Find where the given text appears and provide that cell's center as (X, Y) coordinate. 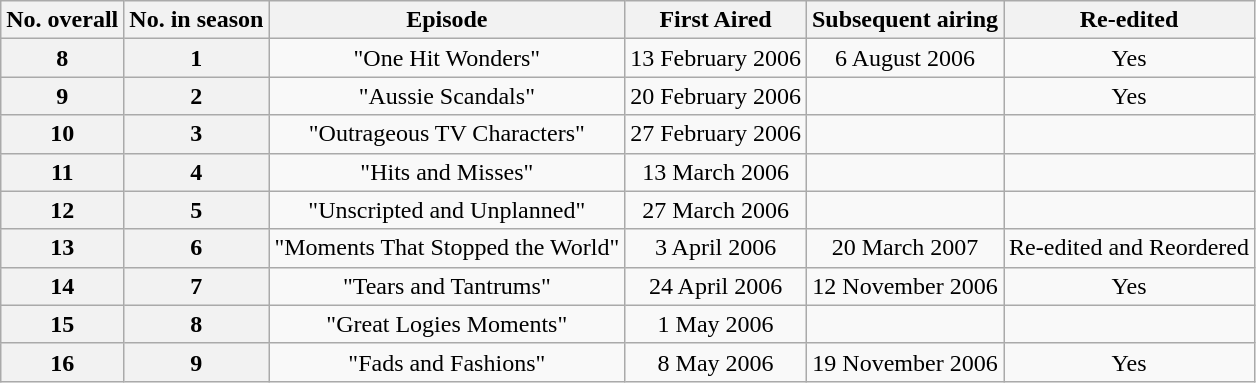
4 (196, 172)
No. in season (196, 20)
27 March 2006 (716, 210)
7 (196, 286)
14 (62, 286)
"Outrageous TV Characters" (447, 134)
2 (196, 96)
Episode (447, 20)
6 (196, 248)
13 February 2006 (716, 58)
"Tears and Tantrums" (447, 286)
Re-edited (1130, 20)
8 May 2006 (716, 362)
"One Hit Wonders" (447, 58)
13 (62, 248)
15 (62, 324)
"Hits and Misses" (447, 172)
"Aussie Scandals" (447, 96)
11 (62, 172)
3 April 2006 (716, 248)
"Unscripted and Unplanned" (447, 210)
20 March 2007 (904, 248)
"Fads and Fashions" (447, 362)
10 (62, 134)
Subsequent airing (904, 20)
1 (196, 58)
"Great Logies Moments" (447, 324)
3 (196, 134)
5 (196, 210)
No. overall (62, 20)
12 (62, 210)
16 (62, 362)
Re-edited and Reordered (1130, 248)
24 April 2006 (716, 286)
20 February 2006 (716, 96)
27 February 2006 (716, 134)
13 March 2006 (716, 172)
6 August 2006 (904, 58)
First Aired (716, 20)
1 May 2006 (716, 324)
"Moments That Stopped the World" (447, 248)
19 November 2006 (904, 362)
12 November 2006 (904, 286)
